Pinpoint the cell where the given text exists, returning its (x, y) midpoint coordinate. 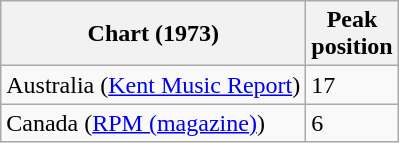
6 (352, 123)
Chart (1973) (154, 34)
Canada (RPM (magazine)) (154, 123)
17 (352, 85)
Australia (Kent Music Report) (154, 85)
Peakposition (352, 34)
